Return the [X, Y] coordinate for the center point of the cell that contains the specified text.  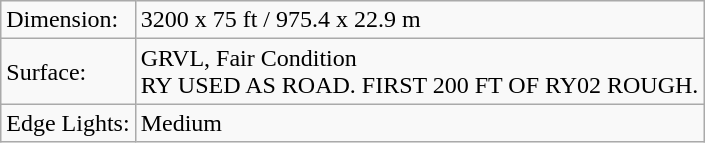
3200 x 75 ft / 975.4 x 22.9 m [420, 20]
Edge Lights: [68, 123]
Dimension: [68, 20]
GRVL, Fair ConditionRY USED AS ROAD. FIRST 200 FT OF RY02 ROUGH. [420, 72]
Medium [420, 123]
Surface: [68, 72]
